For the text-containing cell, return its midpoint in (X, Y) coordinate format. 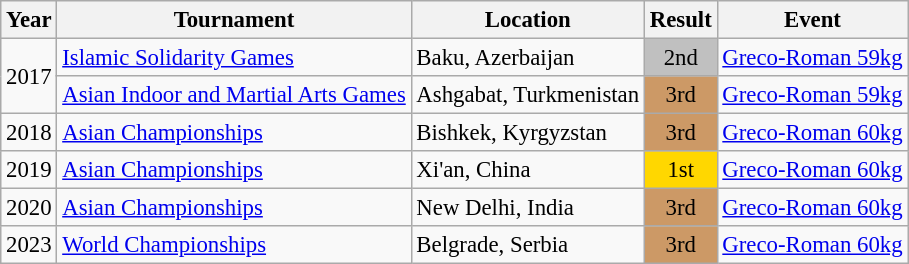
1st (680, 170)
2019 (29, 170)
World Championships (234, 245)
Location (528, 20)
Ashgabat, Turkmenistan (528, 95)
Bishkek, Kyrgyzstan (528, 133)
Islamic Solidarity Games (234, 58)
Event (812, 20)
2020 (29, 208)
Belgrade, Serbia (528, 245)
Year (29, 20)
Tournament (234, 20)
2017 (29, 76)
Baku, Azerbaijan (528, 58)
Result (680, 20)
Asian Indoor and Martial Arts Games (234, 95)
New Delhi, India (528, 208)
2nd (680, 58)
2018 (29, 133)
Xi'an, China (528, 170)
2023 (29, 245)
